Search for the cell housing the specified text and yield its [X, Y] center coordinate. 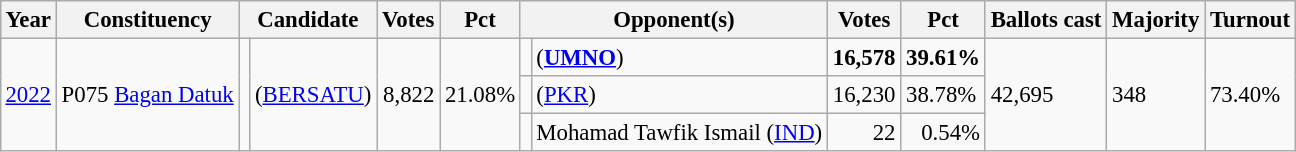
(UMNO) [679, 57]
P075 Bagan Datuk [148, 94]
42,695 [1046, 94]
(PKR) [679, 95]
Year [28, 20]
39.61% [944, 57]
(BERSATU) [314, 94]
8,822 [408, 94]
Constituency [148, 20]
Turnout [1250, 20]
22 [864, 133]
Candidate [308, 20]
16,230 [864, 95]
73.40% [1250, 94]
21.08% [480, 94]
0.54% [944, 133]
38.78% [944, 95]
16,578 [864, 57]
Opponent(s) [674, 20]
2022 [28, 94]
348 [1156, 94]
Ballots cast [1046, 20]
Majority [1156, 20]
Mohamad Tawfik Ismail (IND) [679, 133]
